Capture the cell that displays the provided text and extract its [x, y] central coordinate. 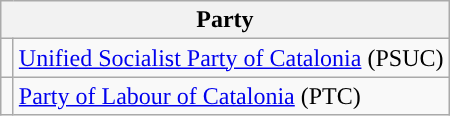
Unified Socialist Party of Catalonia (PSUC) [231, 58]
Party [225, 20]
Party of Labour of Catalonia (PTC) [231, 96]
